For the text-containing cell, return its midpoint in (X, Y) coordinate format. 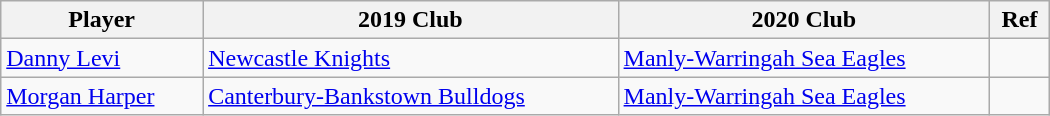
Ref (1020, 20)
2019 Club (410, 20)
2020 Club (804, 20)
Canterbury-Bankstown Bulldogs (410, 96)
Player (102, 20)
Newcastle Knights (410, 58)
Danny Levi (102, 58)
Morgan Harper (102, 96)
